For the text-containing cell, return its midpoint in (X, Y) coordinate format. 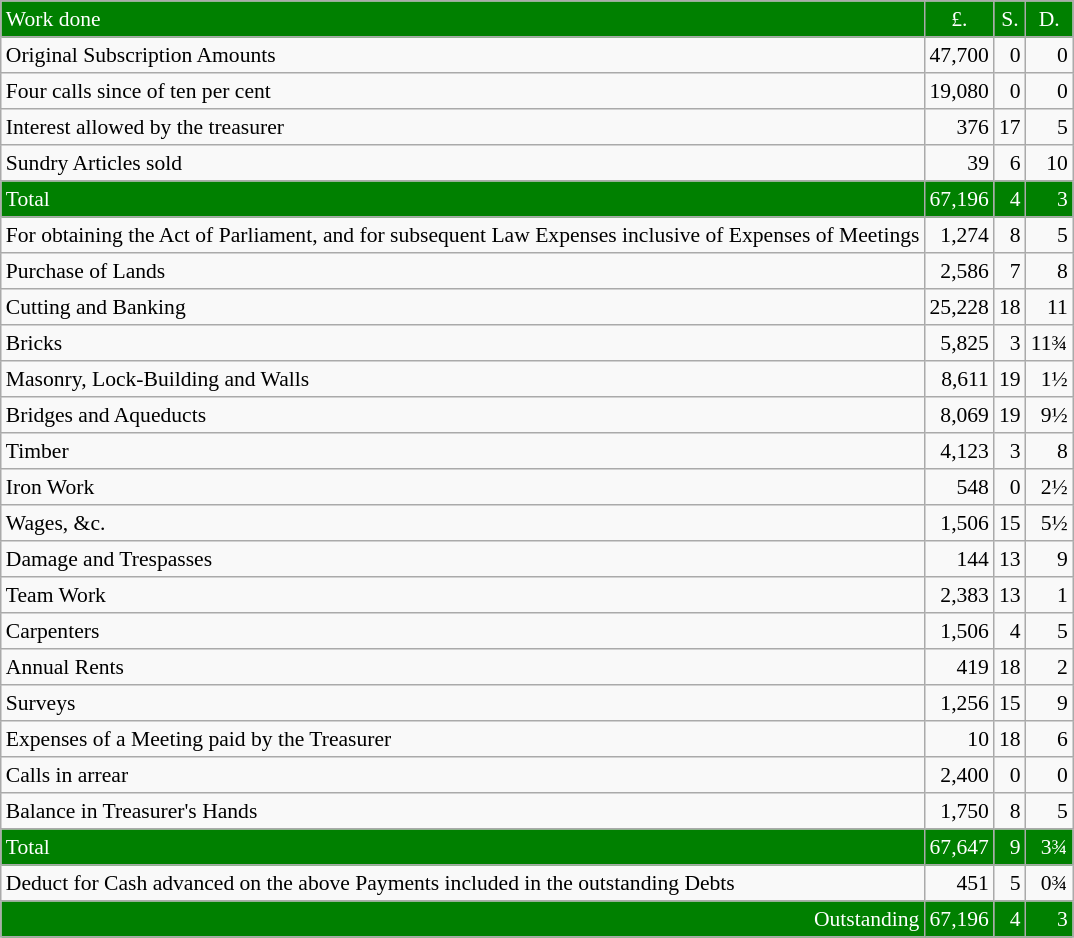
548 (958, 487)
2½ (1050, 487)
Outstanding (463, 920)
5½ (1050, 523)
Team Work (463, 596)
11 (1050, 307)
Sundry Articles sold (463, 163)
Wages, &c. (463, 523)
1,750 (958, 812)
376 (958, 127)
419 (958, 668)
S. (1010, 19)
2,586 (958, 271)
Cutting and Banking (463, 307)
Original Subscription Amounts (463, 55)
Bridges and Aqueducts (463, 415)
4,123 (958, 451)
8,611 (958, 379)
For obtaining the Act of Parliament, and for subsequent Law Expenses inclusive of Expenses of Meetings (463, 235)
7 (1010, 271)
67,647 (958, 848)
Surveys (463, 704)
Bricks (463, 343)
0¾ (1050, 884)
Annual Rents (463, 668)
17 (1010, 127)
£. (958, 19)
144 (958, 559)
47,700 (958, 55)
2 (1050, 668)
1,256 (958, 704)
Balance in Treasurer's Hands (463, 812)
Four calls since of ten per cent (463, 91)
D. (1050, 19)
Carpenters (463, 632)
5,825 (958, 343)
451 (958, 884)
39 (958, 163)
2,383 (958, 596)
1 (1050, 596)
8,069 (958, 415)
Iron Work (463, 487)
Expenses of a Meeting paid by the Treasurer (463, 740)
Masonry, Lock-Building and Walls (463, 379)
11¾ (1050, 343)
Work done (463, 19)
Damage and Trespasses (463, 559)
Deduct for Cash advanced on the above Payments included in the outstanding Debts (463, 884)
Purchase of Lands (463, 271)
2,400 (958, 776)
Calls in arrear (463, 776)
1½ (1050, 379)
25,228 (958, 307)
Timber (463, 451)
3¾ (1050, 848)
19,080 (958, 91)
1,274 (958, 235)
Interest allowed by the treasurer (463, 127)
9½ (1050, 415)
